Identify which cell holds the provided text, then report its [x, y] central coordinate. 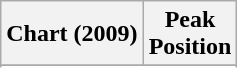
Chart (2009) [72, 34]
PeakPosition [190, 34]
